Pinpoint the cell where the given text exists, returning its [x, y] midpoint coordinate. 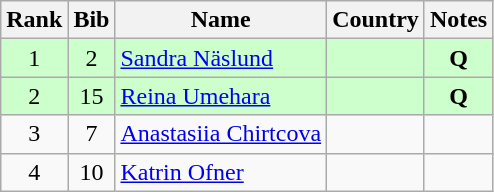
Reina Umehara [221, 96]
15 [92, 96]
Bib [92, 20]
Anastasiia Chirtcova [221, 134]
Country [376, 20]
10 [92, 172]
4 [34, 172]
3 [34, 134]
Katrin Ofner [221, 172]
Notes [458, 20]
Sandra Näslund [221, 58]
7 [92, 134]
Rank [34, 20]
Name [221, 20]
1 [34, 58]
